Return (x, y) of the center of cell containing provided text 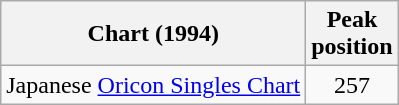
Japanese Oricon Singles Chart (154, 85)
Peakposition (352, 34)
Chart (1994) (154, 34)
257 (352, 85)
